Capture the cell that displays the provided text and extract its [x, y] central coordinate. 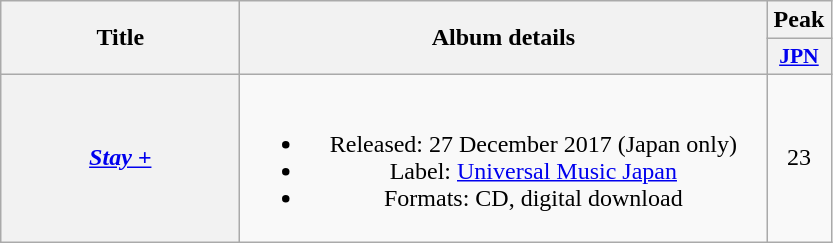
23 [799, 158]
JPN [799, 57]
Released: 27 December 2017 (Japan only)Label: Universal Music JapanFormats: CD, digital download [504, 158]
Stay + [120, 158]
Album details [504, 38]
Title [120, 38]
Peak [799, 20]
